Determine the [x, y] coordinate at the center of the cell enclosing the given text.  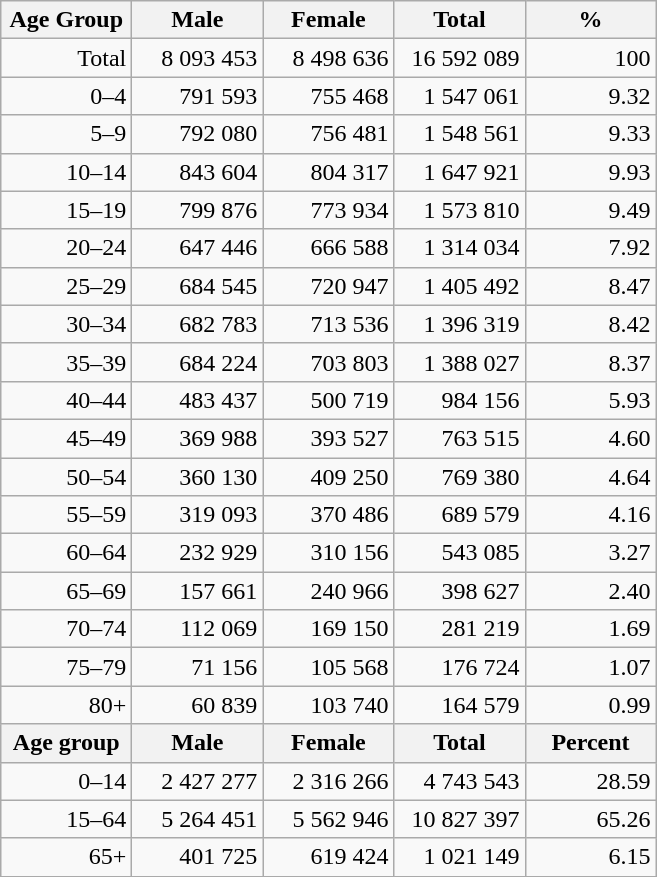
4.16 [590, 515]
1 548 561 [460, 134]
9.32 [590, 96]
0–4 [66, 96]
1.07 [590, 667]
2.40 [590, 591]
1 647 921 [460, 172]
4.60 [590, 438]
50–54 [66, 477]
1 388 027 [460, 362]
105 568 [328, 667]
984 156 [460, 400]
409 250 [328, 477]
25–29 [66, 286]
319 093 [198, 515]
% [590, 20]
401 725 [198, 857]
9.33 [590, 134]
8.47 [590, 286]
103 740 [328, 705]
773 934 [328, 210]
500 719 [328, 400]
8.37 [590, 362]
8 498 636 [328, 58]
176 724 [460, 667]
4 743 543 [460, 781]
10–14 [66, 172]
65+ [66, 857]
60 839 [198, 705]
2 316 266 [328, 781]
769 380 [460, 477]
55–59 [66, 515]
15–19 [66, 210]
804 317 [328, 172]
1 396 319 [460, 324]
35–39 [66, 362]
100 [590, 58]
80+ [66, 705]
791 593 [198, 96]
Age group [66, 743]
15–64 [66, 819]
8 093 453 [198, 58]
169 150 [328, 629]
703 803 [328, 362]
3.27 [590, 553]
310 156 [328, 553]
4.64 [590, 477]
1.69 [590, 629]
7.92 [590, 248]
232 929 [198, 553]
281 219 [460, 629]
1 547 061 [460, 96]
112 069 [198, 629]
9.49 [590, 210]
755 468 [328, 96]
666 588 [328, 248]
0.99 [590, 705]
40–44 [66, 400]
1 573 810 [460, 210]
543 085 [460, 553]
792 080 [198, 134]
5–9 [66, 134]
713 536 [328, 324]
360 130 [198, 477]
393 527 [328, 438]
0–14 [66, 781]
684 545 [198, 286]
8.42 [590, 324]
619 424 [328, 857]
398 627 [460, 591]
71 156 [198, 667]
647 446 [198, 248]
30–34 [66, 324]
164 579 [460, 705]
5.93 [590, 400]
5 562 946 [328, 819]
240 966 [328, 591]
70–74 [66, 629]
45–49 [66, 438]
684 224 [198, 362]
157 661 [198, 591]
20–24 [66, 248]
28.59 [590, 781]
689 579 [460, 515]
720 947 [328, 286]
763 515 [460, 438]
65.26 [590, 819]
6.15 [590, 857]
Age Group [66, 20]
75–79 [66, 667]
65–69 [66, 591]
9.93 [590, 172]
1 405 492 [460, 286]
370 486 [328, 515]
Percent [590, 743]
682 783 [198, 324]
756 481 [328, 134]
369 988 [198, 438]
16 592 089 [460, 58]
10 827 397 [460, 819]
2 427 277 [198, 781]
1 021 149 [460, 857]
483 437 [198, 400]
5 264 451 [198, 819]
799 876 [198, 210]
843 604 [198, 172]
1 314 034 [460, 248]
60–64 [66, 553]
